Find where the given text appears and provide that cell's center as (X, Y) coordinate. 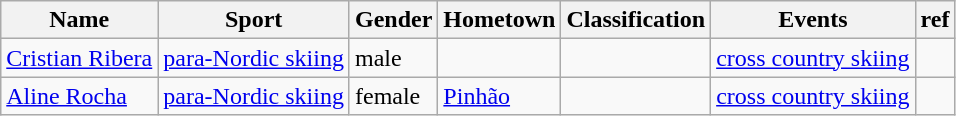
Pinhão (500, 96)
Classification (636, 20)
female (393, 96)
Events (813, 20)
ref (935, 20)
male (393, 58)
Hometown (500, 20)
Aline Rocha (80, 96)
Gender (393, 20)
Cristian Ribera (80, 58)
Sport (254, 20)
Name (80, 20)
